Capture the cell that displays the provided text and extract its [X, Y] central coordinate. 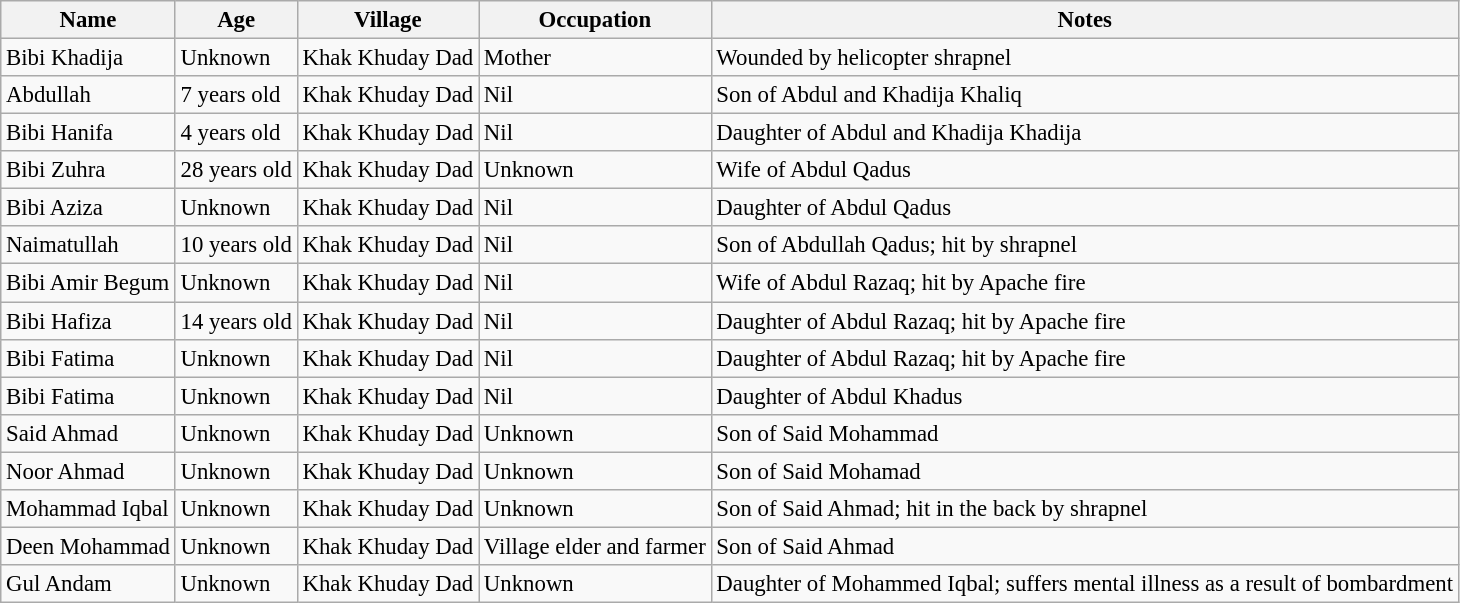
Age [236, 20]
Son of Abdullah Qadus; hit by shrapnel [1084, 245]
Notes [1084, 20]
Bibi Zuhra [88, 170]
28 years old [236, 170]
Village [388, 20]
4 years old [236, 133]
Occupation [595, 20]
7 years old [236, 95]
Bibi Hafiza [88, 321]
Gul Andam [88, 584]
Daughter of Abdul Khadus [1084, 396]
10 years old [236, 245]
Deen Mohammad [88, 546]
Said Ahmad [88, 433]
Name [88, 20]
Village elder and farmer [595, 546]
Daughter of Abdul Qadus [1084, 208]
Noor Ahmad [88, 471]
Son of Said Ahmad [1084, 546]
Son of Said Mohamad [1084, 471]
Son of Abdul and Khadija Khaliq [1084, 95]
Bibi Amir Begum [88, 283]
Daughter of Abdul and Khadija Khadija [1084, 133]
Daughter of Mohammed Iqbal; suffers mental illness as a result of bombardment [1084, 584]
Son of Said Ahmad; hit in the back by shrapnel [1084, 509]
Mohammad Iqbal [88, 509]
Wife of Abdul Razaq; hit by Apache fire [1084, 283]
Naimatullah [88, 245]
Wounded by helicopter shrapnel [1084, 58]
Bibi Hanifa [88, 133]
Mother [595, 58]
Abdullah [88, 95]
Son of Said Mohammad [1084, 433]
14 years old [236, 321]
Wife of Abdul Qadus [1084, 170]
Bibi Khadija [88, 58]
Bibi Aziza [88, 208]
